Determine the [x, y] coordinate at the center of the cell enclosing the given text.  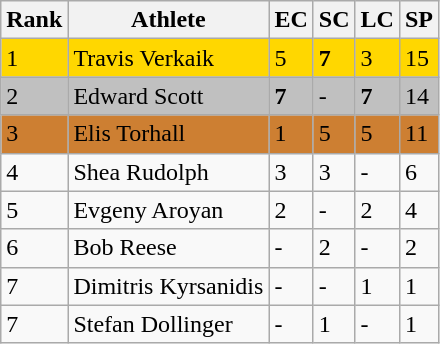
Athlete [168, 20]
Edward Scott [168, 96]
SC [334, 20]
LC [377, 20]
SP [418, 20]
Dimitris Kyrsanidis [168, 286]
EC [291, 20]
14 [418, 96]
Rank [34, 20]
15 [418, 58]
Evgeny Aroyan [168, 210]
Bob Reese [168, 248]
Elis Torhall [168, 134]
Travis Verkaik [168, 58]
Shea Rudolph [168, 172]
11 [418, 134]
Stefan Dollinger [168, 324]
